Identify which cell holds the provided text, then report its (x, y) central coordinate. 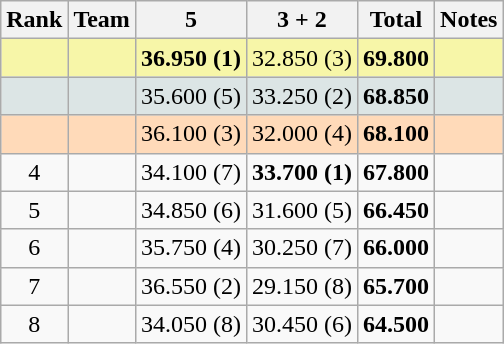
66.450 (396, 210)
29.150 (8) (302, 286)
34.850 (6) (190, 210)
34.100 (7) (190, 172)
36.550 (2) (190, 286)
Total (396, 20)
65.700 (396, 286)
68.850 (396, 96)
4 (34, 172)
6 (34, 248)
67.800 (396, 172)
33.250 (2) (302, 96)
32.850 (3) (302, 58)
3 + 2 (302, 20)
68.100 (396, 134)
30.250 (7) (302, 248)
35.750 (4) (190, 248)
32.000 (4) (302, 134)
7 (34, 286)
Notes (469, 20)
69.800 (396, 58)
33.700 (1) (302, 172)
35.600 (5) (190, 96)
34.050 (8) (190, 324)
36.950 (1) (190, 58)
30.450 (6) (302, 324)
8 (34, 324)
64.500 (396, 324)
Rank (34, 20)
31.600 (5) (302, 210)
Team (102, 20)
66.000 (396, 248)
36.100 (3) (190, 134)
